Find where the given text appears and provide that cell's center as [X, Y] coordinate. 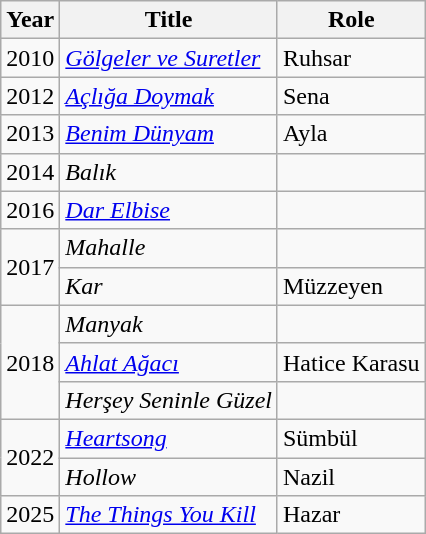
Manyak [169, 324]
Kar [169, 286]
Dar Elbise [169, 210]
2010 [30, 58]
Herşey Seninle Güzel [169, 400]
Title [169, 20]
2014 [30, 172]
Heartsong [169, 438]
Ayla [351, 134]
Hatice Karasu [351, 362]
Year [30, 20]
Müzzeyen [351, 286]
Benim Dünyam [169, 134]
The Things You Kill [169, 515]
Mahalle [169, 248]
Hazar [351, 515]
Açlığa Doymak [169, 96]
2012 [30, 96]
Ruhsar [351, 58]
2022 [30, 457]
2025 [30, 515]
Sena [351, 96]
2016 [30, 210]
Sümbül [351, 438]
Hollow [169, 477]
2013 [30, 134]
Balık [169, 172]
Ahlat Ağacı [169, 362]
Gölgeler ve Suretler [169, 58]
2018 [30, 362]
2017 [30, 267]
Role [351, 20]
Nazil [351, 477]
